For the text-containing cell, return its midpoint in (x, y) coordinate format. 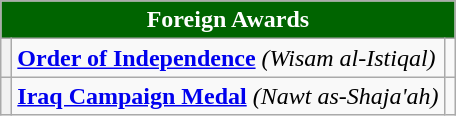
Foreign Awards (228, 20)
Iraq Campaign Medal (Nawt as-Shaja'ah) (228, 96)
Order of Independence (Wisam al-Istiqal) (228, 58)
